Return (X, Y) of the center of cell containing provided text 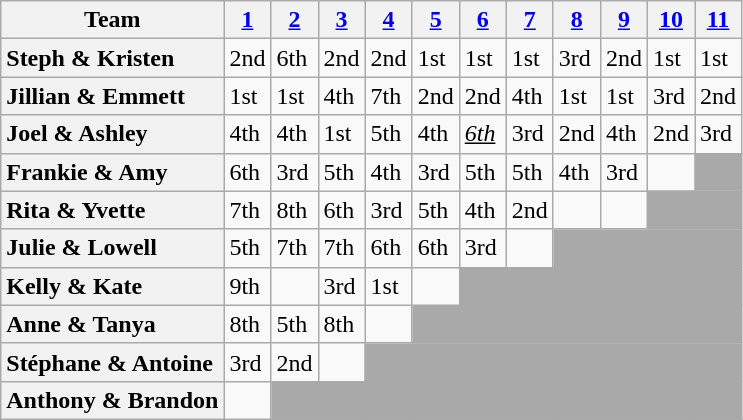
10 (670, 20)
Anne & Tanya (112, 324)
5 (436, 20)
1 (248, 20)
2 (294, 20)
Frankie & Amy (112, 172)
Rita & Yvette (112, 210)
Anthony & Brandon (112, 400)
Team (112, 20)
Julie & Lowell (112, 248)
Kelly & Kate (112, 286)
9 (624, 20)
11 (718, 20)
4 (388, 20)
Stéphane & Antoine (112, 362)
9th (248, 286)
Joel & Ashley (112, 134)
7 (530, 20)
3 (342, 20)
Steph & Kristen (112, 58)
8 (576, 20)
Jillian & Emmett (112, 96)
6 (482, 20)
